Identify which cell holds the provided text, then report its (x, y) central coordinate. 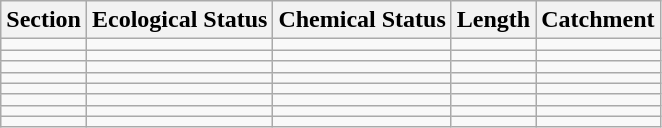
Chemical Status (362, 20)
Catchment (598, 20)
Section (44, 20)
Length (493, 20)
Ecological Status (179, 20)
